Find where the given text appears and provide that cell's center as (X, Y) coordinate. 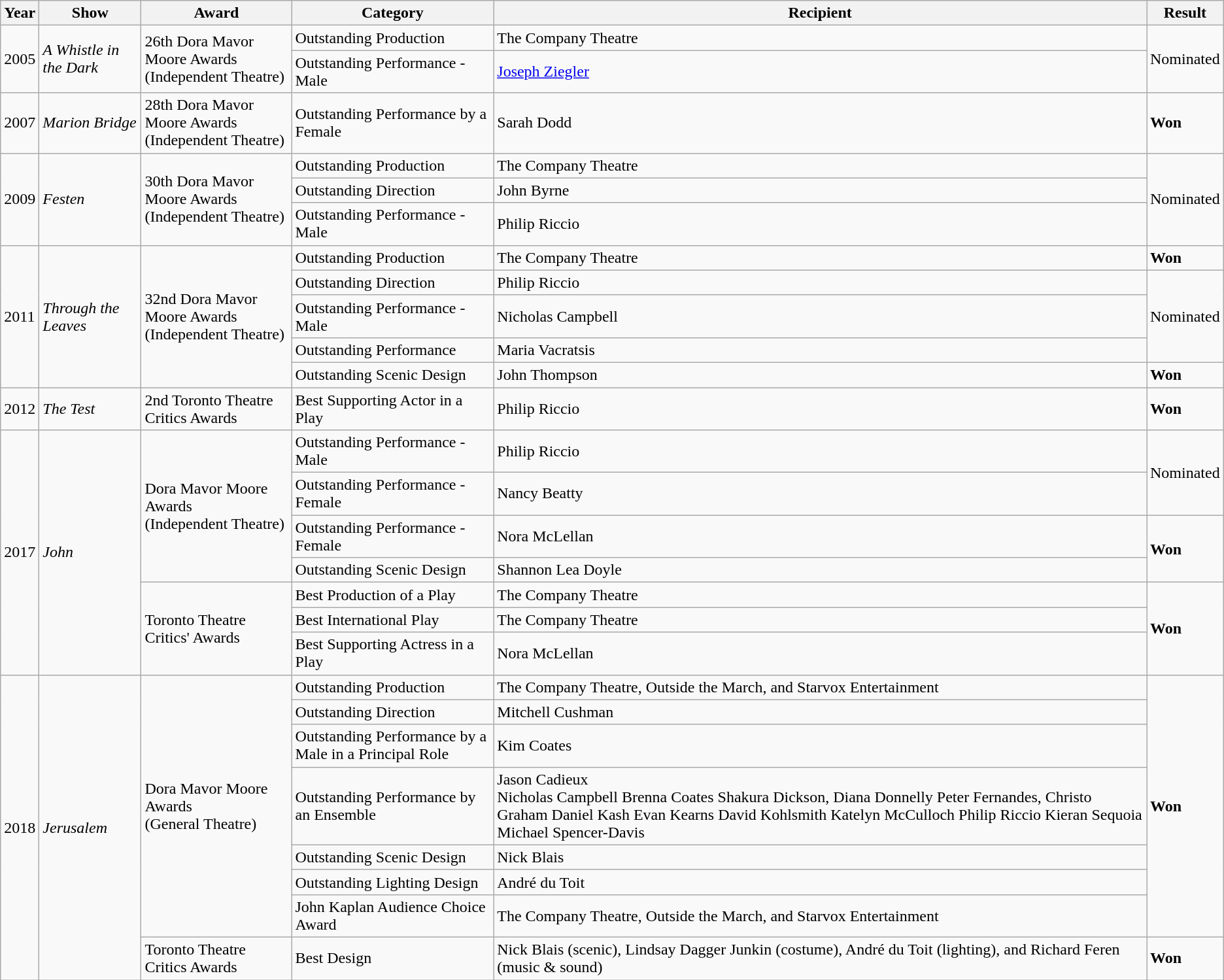
Shannon Lea Doyle (820, 570)
Toronto Theatre Critics' Awards (216, 629)
The Test (90, 408)
John Kaplan Audience Choice Award (392, 915)
John (90, 552)
32nd Dora Mavor Moore Awards(Independent Theatre) (216, 316)
Sarah Dodd (820, 123)
Kim Coates (820, 745)
Best International Play (392, 620)
Nancy Beatty (820, 494)
Category (392, 13)
Marion Bridge (90, 123)
Result (1185, 13)
Nick Blais (scenic), Lindsay Dagger Junkin (costume), André du Toit (lighting), and Richard Feren (music & sound) (820, 958)
Outstanding Performance by an Ensemble (392, 805)
28th Dora Mavor Moore Awards(Independent Theatre) (216, 123)
Best Supporting Actress in a Play (392, 654)
26th Dora Mavor Moore Awards(Independent Theatre) (216, 59)
2005 (20, 59)
Through the Leaves (90, 316)
John Byrne (820, 190)
2009 (20, 199)
Best Supporting Actor in a Play (392, 408)
Outstanding Lighting Design (392, 882)
Recipient (820, 13)
2011 (20, 316)
Best Production of a Play (392, 595)
Toronto Theatre Critics Awards (216, 958)
Show (90, 13)
Outstanding Performance by a Male in a Principal Role (392, 745)
2012 (20, 408)
A Whistle in the Dark (90, 59)
Maria Vacratsis (820, 350)
30th Dora Mavor Moore Awards(Independent Theatre) (216, 199)
Outstanding Performance (392, 350)
Joseph Ziegler (820, 72)
Mitchell Cushman (820, 712)
Jerusalem (90, 827)
Nick Blais (820, 857)
Best Design (392, 958)
2018 (20, 827)
2017 (20, 552)
André du Toit (820, 882)
Outstanding Performance by a Female (392, 123)
Nicholas Campbell (820, 316)
Year (20, 13)
Festen (90, 199)
Dora Mavor Moore Awards(General Theatre) (216, 805)
Dora Mavor Moore Awards(Independent Theatre) (216, 506)
2nd Toronto Theatre Critics Awards (216, 408)
Award (216, 13)
2007 (20, 123)
John Thompson (820, 375)
